Detect which cell encompasses the target text, then output its (X, Y) center coordinate. 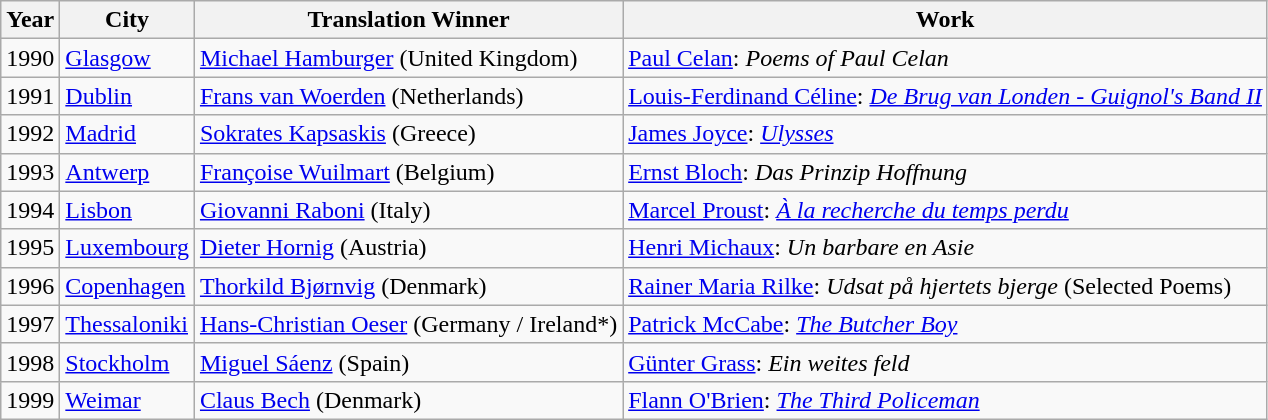
Günter Grass: Ein weites feld (946, 362)
Year (30, 20)
1992 (30, 134)
Giovanni Raboni (Italy) (408, 210)
Dieter Hornig (Austria) (408, 248)
Work (946, 20)
1991 (30, 96)
Louis-Ferdinand Céline: De Brug van Londen - Guignol's Band II (946, 96)
Françoise Wuilmart (Belgium) (408, 172)
Stockholm (128, 362)
1994 (30, 210)
Lisbon (128, 210)
Henri Michaux: Un barbare en Asie (946, 248)
1996 (30, 286)
1997 (30, 324)
Marcel Proust: À la recherche du temps perdu (946, 210)
Ernst Bloch: Das Prinzip Hoffnung (946, 172)
1999 (30, 400)
Glasgow (128, 58)
Antwerp (128, 172)
Frans van Woerden (Netherlands) (408, 96)
1993 (30, 172)
Luxembourg (128, 248)
Paul Celan: Poems of Paul Celan (946, 58)
1990 (30, 58)
Thessaloniki (128, 324)
Claus Bech (Denmark) (408, 400)
Michael Hamburger (United Kingdom) (408, 58)
Flann O'Brien: The Third Policeman (946, 400)
1998 (30, 362)
Dublin (128, 96)
Sokrates Kapsaskis (Greece) (408, 134)
1995 (30, 248)
Thorkild Bjørnvig (Denmark) (408, 286)
Miguel Sáenz (Spain) (408, 362)
James Joyce: Ulysses (946, 134)
Weimar (128, 400)
Copenhagen (128, 286)
City (128, 20)
Patrick McCabe: The Butcher Boy (946, 324)
Rainer Maria Rilke: Udsat på hjertets bjerge (Selected Poems) (946, 286)
Translation Winner (408, 20)
Hans-Christian Oeser (Germany / Ireland*) (408, 324)
Madrid (128, 134)
